Find where the given text appears and provide that cell's center as [x, y] coordinate. 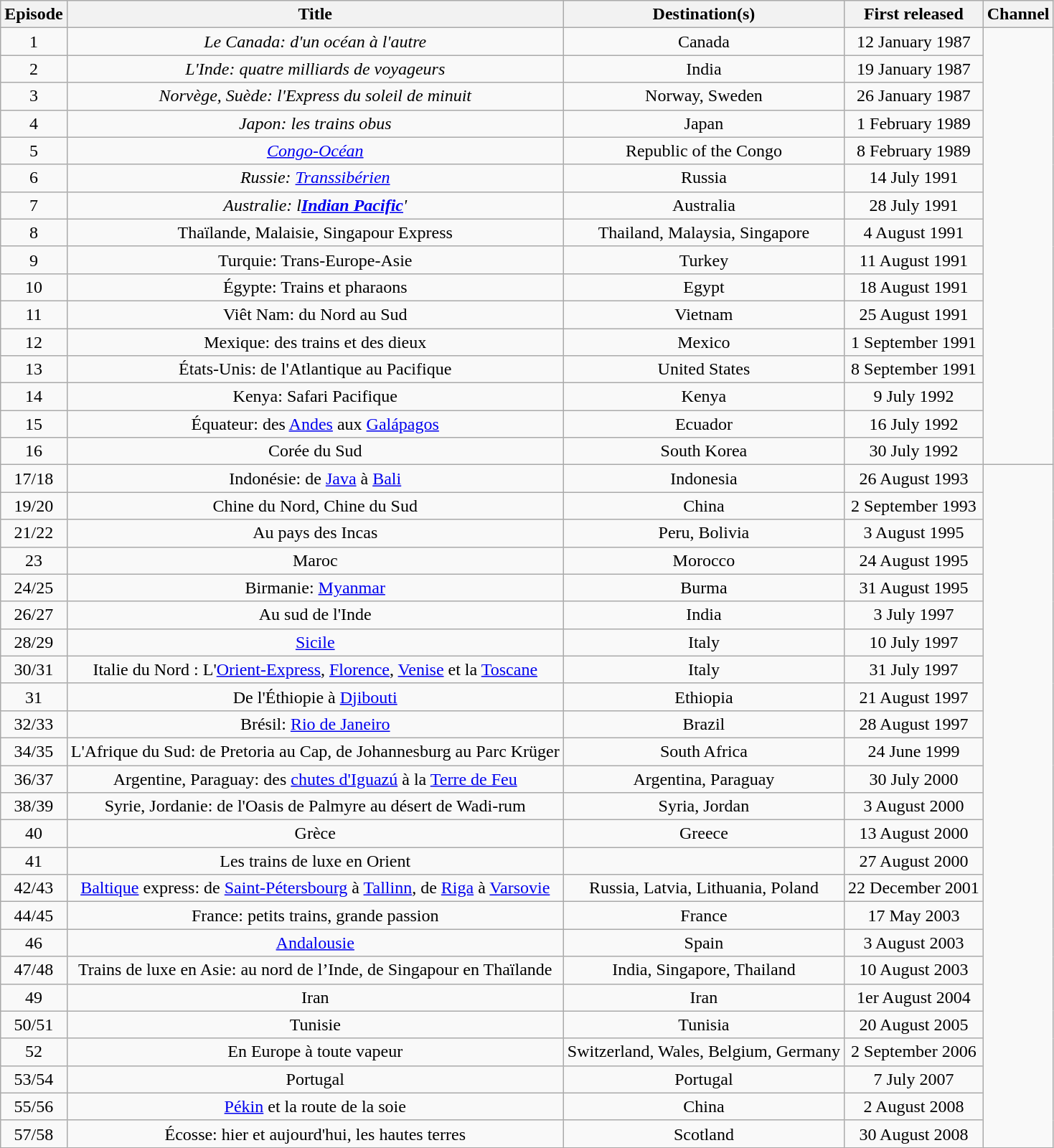
57/58 [34, 1134]
Au sud de l'Inde [315, 615]
Greece [703, 834]
Morocco [703, 560]
South Korea [703, 451]
Thaïlande, Malaisie, Singapour Express [315, 232]
26/27 [34, 615]
34/35 [34, 751]
États-Unis: de l'Atlantique au Pacifique [315, 370]
Thailand, Malaysia, Singapore [703, 232]
Tunisia [703, 1025]
9 July 1992 [914, 397]
46 [34, 943]
7 [34, 205]
28/29 [34, 642]
Mexique: des trains et des dieux [315, 342]
8 [34, 232]
Spain [703, 943]
17 May 2003 [914, 916]
Équateur: des Andes aux Galápagos [315, 424]
28 July 1991 [914, 205]
1 February 1989 [914, 123]
44/45 [34, 916]
Baltique express: de Saint-Pétersbourg à Tallinn, de Riga à Varsovie [315, 888]
30/31 [34, 669]
11 August 1991 [914, 260]
L'Afrique du Sud: de Pretoria au Cap, de Johannesburg au Parc Krüger [315, 751]
Les trains de luxe en Orient [315, 861]
2 August 2008 [914, 1106]
47/48 [34, 970]
Pékin et la route de la soie [315, 1106]
South Africa [703, 751]
16 July 1992 [914, 424]
Maroc [315, 560]
Kenya: Safari Pacifique [315, 397]
Viêt Nam: du Nord au Sud [315, 314]
1 [34, 42]
14 July 1991 [914, 178]
6 [34, 178]
38/39 [34, 806]
Turquie: Trans-Europe-Asie [315, 260]
21 August 1997 [914, 697]
12 January 1987 [914, 42]
36/37 [34, 778]
First released [914, 14]
31 August 1995 [914, 588]
Republic of the Congo [703, 151]
Indonésie: de Java à Bali [315, 479]
18 August 1991 [914, 287]
41 [34, 861]
Vietnam [703, 314]
28 August 1997 [914, 724]
United States [703, 370]
30 July 2000 [914, 778]
21/22 [34, 533]
Japan [703, 123]
Scotland [703, 1134]
40 [34, 834]
Mexico [703, 342]
49 [34, 997]
15 [34, 424]
42/43 [34, 888]
Russie: Transsibérien [315, 178]
24/25 [34, 588]
Russia [703, 178]
Japon: les trains obus [315, 123]
Brésil: Rio de Janeiro [315, 724]
Egypt [703, 287]
8 February 1989 [914, 151]
32/33 [34, 724]
Russia, Latvia, Lithuania, Poland [703, 888]
27 August 2000 [914, 861]
55/56 [34, 1106]
Italie du Nord : L'Orient-Express, Florence, Venise et la Toscane [315, 669]
30 July 1992 [914, 451]
3 August 1995 [914, 533]
En Europe à toute vapeur [315, 1052]
France: petits trains, grande passion [315, 916]
13 August 2000 [914, 834]
Canada [703, 42]
22 December 2001 [914, 888]
Écosse: hier et aujourd'hui, les hautes terres [315, 1134]
53/54 [34, 1079]
13 [34, 370]
17/18 [34, 479]
Destination(s) [703, 14]
Episode [34, 14]
5 [34, 151]
31 [34, 697]
20 August 2005 [914, 1025]
26 August 1993 [914, 479]
4 [34, 123]
12 [34, 342]
Égypte: Trains et pharaons [315, 287]
Tunisie [315, 1025]
3 [34, 96]
Trains de luxe en Asie: au nord de l’Inde, de Singapour en Thaïlande [315, 970]
30 August 2008 [914, 1134]
50/51 [34, 1025]
Norway, Sweden [703, 96]
24 August 1995 [914, 560]
Channel [1018, 14]
25 August 1991 [914, 314]
11 [34, 314]
31 July 1997 [914, 669]
Kenya [703, 397]
52 [34, 1052]
24 June 1999 [914, 751]
9 [34, 260]
Argentina, Paraguay [703, 778]
4 August 1991 [914, 232]
France [703, 916]
Brazil [703, 724]
Ecuador [703, 424]
Syria, Jordan [703, 806]
3 July 1997 [914, 615]
Chine du Nord, Chine du Sud [315, 506]
Indonesia [703, 479]
Title [315, 14]
De l'Éthiopie à Djibouti [315, 697]
Argentine, Paraguay: des chutes d'Iguazú à la Terre de Feu [315, 778]
8 September 1991 [914, 370]
Grèce [315, 834]
19 January 1987 [914, 69]
2 September 1993 [914, 506]
23 [34, 560]
Au pays des Incas [315, 533]
Le Canada: d'un océan à l'autre [315, 42]
19/20 [34, 506]
India, Singapore, Thailand [703, 970]
1er August 2004 [914, 997]
Syrie, Jordanie: de l'Oasis de Palmyre au désert de Wadi-rum [315, 806]
10 August 2003 [914, 970]
16 [34, 451]
Birmanie: Myanmar [315, 588]
2 September 2006 [914, 1052]
L'Inde: quatre milliards de voyageurs [315, 69]
26 January 1987 [914, 96]
3 August 2003 [914, 943]
Corée du Sud [315, 451]
Congo-Océan [315, 151]
3 August 2000 [914, 806]
7 July 2007 [914, 1079]
14 [34, 397]
Andalousie [315, 943]
Sicile [315, 642]
Norvège, Suède: l'Express du soleil de minuit [315, 96]
Australie: lIndian Pacific' [315, 205]
10 July 1997 [914, 642]
2 [34, 69]
Turkey [703, 260]
Burma [703, 588]
1 September 1991 [914, 342]
Ethiopia [703, 697]
Switzerland, Wales, Belgium, Germany [703, 1052]
Peru, Bolivia [703, 533]
Australia [703, 205]
10 [34, 287]
